Identify which cell holds the provided text, then report its [X, Y] central coordinate. 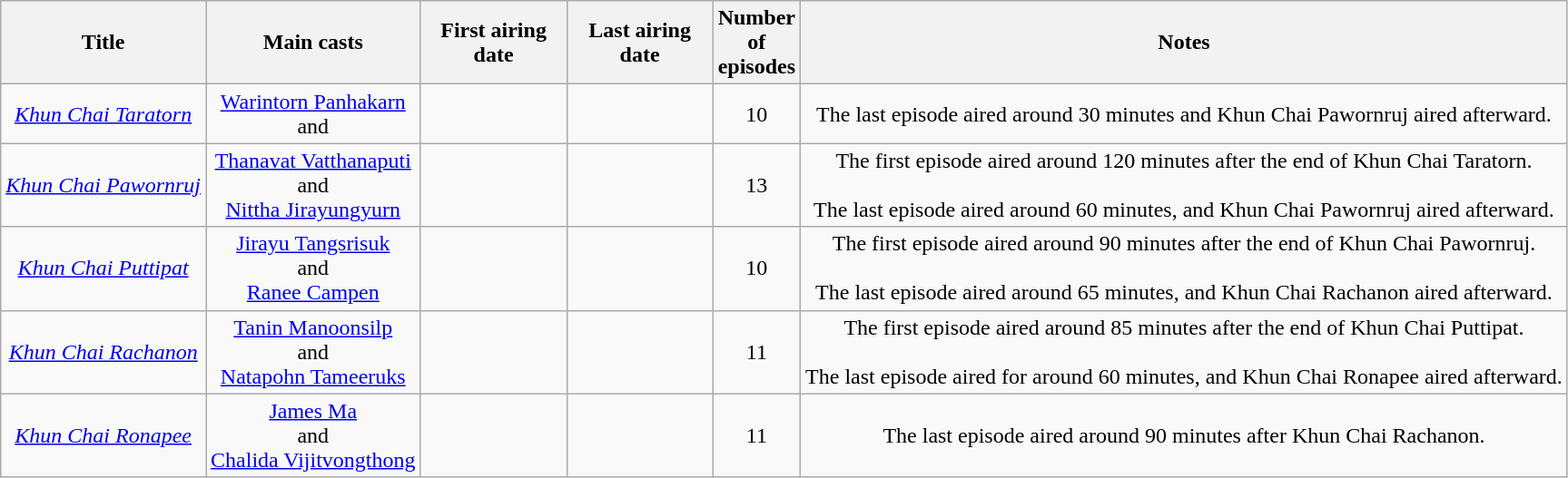
Tanin ManoonsilpandNatapohn Tameeruks [314, 352]
Khun Chai Puttipat [104, 268]
Khun Chai Pawornruj [104, 185]
Main casts [314, 43]
Thanavat VatthanaputiandNittha Jirayungyurn [314, 185]
Khun Chai Ronapee [104, 435]
First airing date [494, 43]
James MaandChalida Vijitvongthong [314, 435]
Warintorn Panhakarnand [314, 114]
13 [756, 185]
Jirayu TangsrisukandRanee Campen [314, 268]
Khun Chai Rachanon [104, 352]
The last episode aired around 90 minutes after Khun Chai Rachanon. [1184, 435]
Khun Chai Taratorn [104, 114]
Last airing date [639, 43]
Number of episodes [756, 43]
Notes [1184, 43]
The last episode aired around 30 minutes and Khun Chai Pawornruj aired afterward. [1184, 114]
Title [104, 43]
